Search for the cell housing the specified text and yield its [x, y] center coordinate. 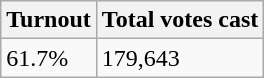
Total votes cast [180, 20]
179,643 [180, 58]
Turnout [49, 20]
61.7% [49, 58]
